Capture the cell that displays the provided text and extract its (X, Y) central coordinate. 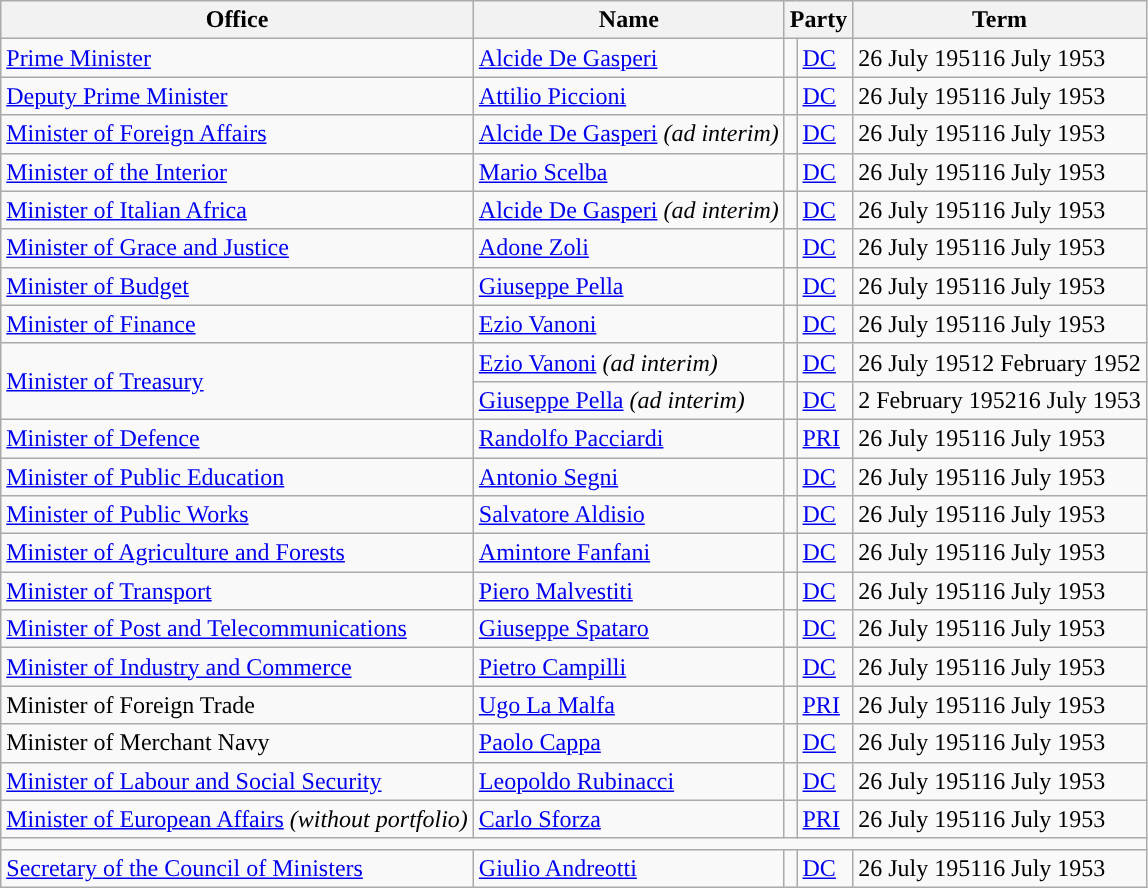
Minister of European Affairs (without portfolio) (238, 819)
Giulio Andreotti (628, 868)
Minister of Foreign Affairs (238, 134)
Alcide De Gasperi (628, 58)
Minister of Post and Telecommunications (238, 629)
Leopoldo Rubinacci (628, 781)
Mario Scelba (628, 172)
Minister of Agriculture and Forests (238, 553)
Minister of Merchant Navy (238, 743)
Prime Minister (238, 58)
Minister of Finance (238, 324)
Pietro Campilli (628, 667)
Ezio Vanoni (ad interim) (628, 362)
Term (1000, 20)
Office (238, 20)
Minister of Defence (238, 438)
Giuseppe Pella (ad interim) (628, 400)
Minister of Foreign Trade (238, 705)
Minister of Industry and Commerce (238, 667)
Piero Malvestiti (628, 591)
Randolfo Pacciardi (628, 438)
Minister of Budget (238, 286)
Paolo Cappa (628, 743)
Party (818, 20)
Ugo La Malfa (628, 705)
Minister of Public Education (238, 477)
Ezio Vanoni (628, 324)
26 July 19512 February 1952 (1000, 362)
Minister of Transport (238, 591)
Minister of Public Works (238, 515)
Salvatore Aldisio (628, 515)
Attilio Piccioni (628, 96)
Minister of the Interior (238, 172)
2 February 195216 July 1953 (1000, 400)
Carlo Sforza (628, 819)
Giuseppe Pella (628, 286)
Amintore Fanfani (628, 553)
Antonio Segni (628, 477)
Secretary of the Council of Ministers (238, 868)
Minister of Grace and Justice (238, 248)
Minister of Italian Africa (238, 210)
Deputy Prime Minister (238, 96)
Name (628, 20)
Giuseppe Spataro (628, 629)
Adone Zoli (628, 248)
Minister of Treasury (238, 381)
Minister of Labour and Social Security (238, 781)
